Locate the cell with the specified text and output its (X, Y) center coordinate. 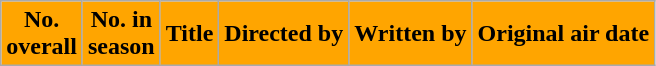
No.overall (42, 34)
Original air date (564, 34)
Title (190, 34)
Written by (410, 34)
No. inseason (121, 34)
Directed by (284, 34)
